Scan for the cell matching the given text and deliver its [X, Y] coordinate at center. 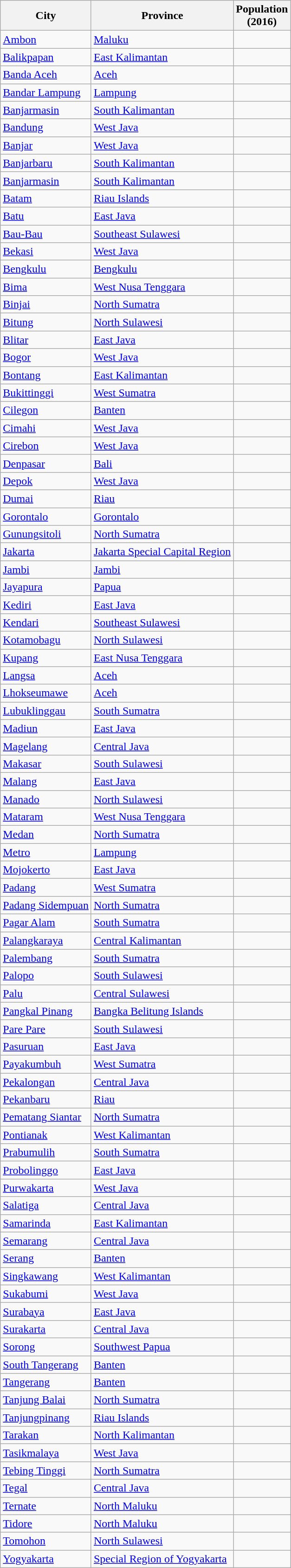
Pangkal Pinang [46, 1011]
Kendari [46, 622]
Pare Pare [46, 1029]
Surabaya [46, 1311]
Tarakan [46, 1435]
Population(2016) [262, 16]
Singkawang [46, 1276]
Pekalongan [46, 1082]
Metro [46, 852]
Padang [46, 888]
Salatiga [46, 1205]
Ambon [46, 39]
Padang Sidempuan [46, 905]
Bogor [46, 357]
Jayapura [46, 587]
Bali [162, 463]
Batam [46, 198]
Sorong [46, 1347]
Serang [46, 1258]
South Tangerang [46, 1364]
Kediri [46, 605]
Jakarta Special Capital Region [162, 552]
East Nusa Tenggara [162, 658]
Pekanbaru [46, 1100]
Malang [46, 781]
Ternate [46, 1506]
Tanjungpinang [46, 1418]
Depok [46, 481]
Magelang [46, 746]
Blitar [46, 340]
Banjarbaru [46, 163]
Payakumbuh [46, 1064]
Semarang [46, 1241]
Central Kalimantan [162, 940]
Bukittinggi [46, 393]
North Kalimantan [162, 1435]
Manado [46, 799]
Papua [162, 587]
Palu [46, 993]
Bekasi [46, 252]
Tegal [46, 1488]
Binjai [46, 305]
Bangka Belitung Islands [162, 1011]
Bau-Bau [46, 233]
Cilegon [46, 410]
Southwest Papua [162, 1347]
Banda Aceh [46, 75]
Palopo [46, 976]
Pematang Siantar [46, 1117]
Lubuklinggau [46, 711]
Tebing Tinggi [46, 1471]
Batu [46, 216]
Madiun [46, 728]
Yogyakarta [46, 1559]
Bitung [46, 322]
Cirebon [46, 446]
Cimahi [46, 428]
Mojokerto [46, 870]
City [46, 16]
Langsa [46, 675]
Makasar [46, 764]
Maluku [162, 39]
Lhokseumawe [46, 693]
Mataram [46, 817]
Bima [46, 287]
Pontianak [46, 1135]
Pagar Alam [46, 923]
Medan [46, 835]
Tomohon [46, 1541]
Sukabumi [46, 1294]
Kupang [46, 658]
Central Sulawesi [162, 993]
Banjar [46, 145]
Province [162, 16]
Bontang [46, 375]
Gunungsitoli [46, 534]
Bandar Lampung [46, 92]
Special Region of Yogyakarta [162, 1559]
Samarinda [46, 1223]
Denpasar [46, 463]
Kotamobagu [46, 640]
Jakarta [46, 552]
Pasuruan [46, 1046]
Tanjung Balai [46, 1400]
Prabumulih [46, 1153]
Tidore [46, 1523]
Balikpapan [46, 57]
Tasikmalaya [46, 1453]
Dumai [46, 499]
Surakarta [46, 1329]
Palembang [46, 958]
Purwakarta [46, 1188]
Palangkaraya [46, 940]
Bandung [46, 128]
Tangerang [46, 1382]
Probolinggo [46, 1170]
